Search for the cell housing the specified text and yield its [X, Y] center coordinate. 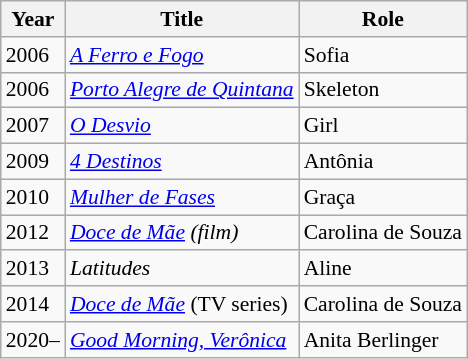
Title [182, 19]
Aline [383, 269]
2007 [33, 126]
4 Destinos [182, 162]
Sofia [383, 55]
Antônia [383, 162]
2020– [33, 340]
Doce de Mãe (film) [182, 233]
Mulher de Fases [182, 197]
2014 [33, 304]
Doce de Mãe (TV series) [182, 304]
Skeleton [383, 90]
Good Morning, Verônica [182, 340]
Anita Berlinger [383, 340]
Girl [383, 126]
Porto Alegre de Quintana [182, 90]
Latitudes [182, 269]
2010 [33, 197]
Graça [383, 197]
Year [33, 19]
2012 [33, 233]
2009 [33, 162]
O Desvio [182, 126]
2013 [33, 269]
Role [383, 19]
A Ferro e Fogo [182, 55]
